From the cell containing the given text, extract its center point as (x, y) coordinate. 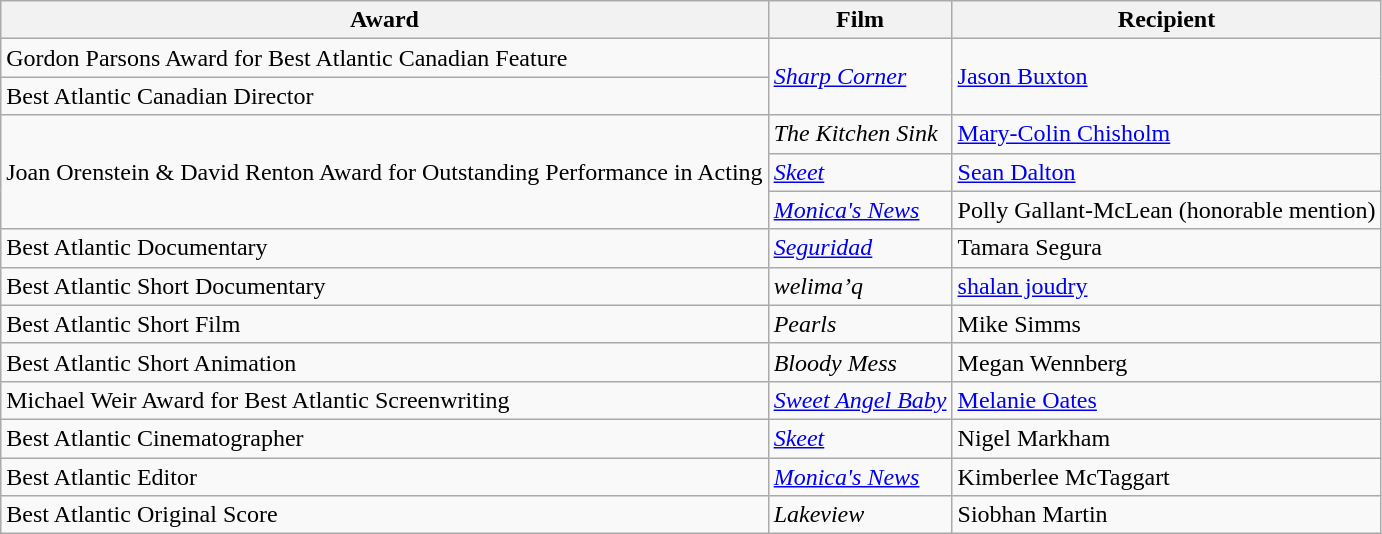
Best Atlantic Short Animation (384, 362)
Recipient (1166, 20)
Best Atlantic Documentary (384, 248)
Best Atlantic Short Documentary (384, 286)
Best Atlantic Original Score (384, 515)
welima’q (860, 286)
Pearls (860, 324)
shalan joudry (1166, 286)
Seguridad (860, 248)
Best Atlantic Canadian Director (384, 96)
Lakeview (860, 515)
Award (384, 20)
Gordon Parsons Award for Best Atlantic Canadian Feature (384, 58)
Joan Orenstein & David Renton Award for Outstanding Performance in Acting (384, 172)
Mary-Colin Chisholm (1166, 134)
Best Atlantic Short Film (384, 324)
Mike Simms (1166, 324)
Siobhan Martin (1166, 515)
Jason Buxton (1166, 77)
Polly Gallant-McLean (honorable mention) (1166, 210)
Sharp Corner (860, 77)
Megan Wennberg (1166, 362)
Film (860, 20)
Melanie Oates (1166, 400)
Best Atlantic Cinematographer (384, 438)
Nigel Markham (1166, 438)
The Kitchen Sink (860, 134)
Michael Weir Award for Best Atlantic Screenwriting (384, 400)
Tamara Segura (1166, 248)
Best Atlantic Editor (384, 477)
Kimberlee McTaggart (1166, 477)
Bloody Mess (860, 362)
Sweet Angel Baby (860, 400)
Sean Dalton (1166, 172)
